Find where the given text appears and provide that cell's center as [x, y] coordinate. 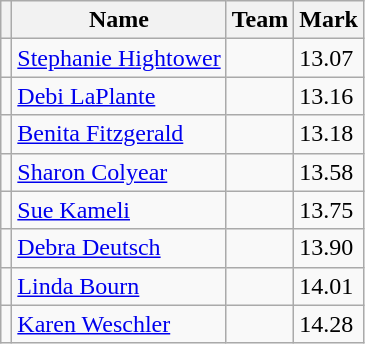
13.18 [329, 134]
Stephanie Hightower [119, 58]
Name [119, 20]
14.01 [329, 286]
13.07 [329, 58]
Mark [329, 20]
13.75 [329, 210]
Debra Deutsch [119, 248]
13.16 [329, 96]
Team [260, 20]
Sue Kameli [119, 210]
Debi LaPlante [119, 96]
Benita Fitzgerald [119, 134]
Linda Bourn [119, 286]
13.58 [329, 172]
Sharon Colyear [119, 172]
Karen Weschler [119, 324]
14.28 [329, 324]
13.90 [329, 248]
